Locate the cell with the specified text and output its [X, Y] center coordinate. 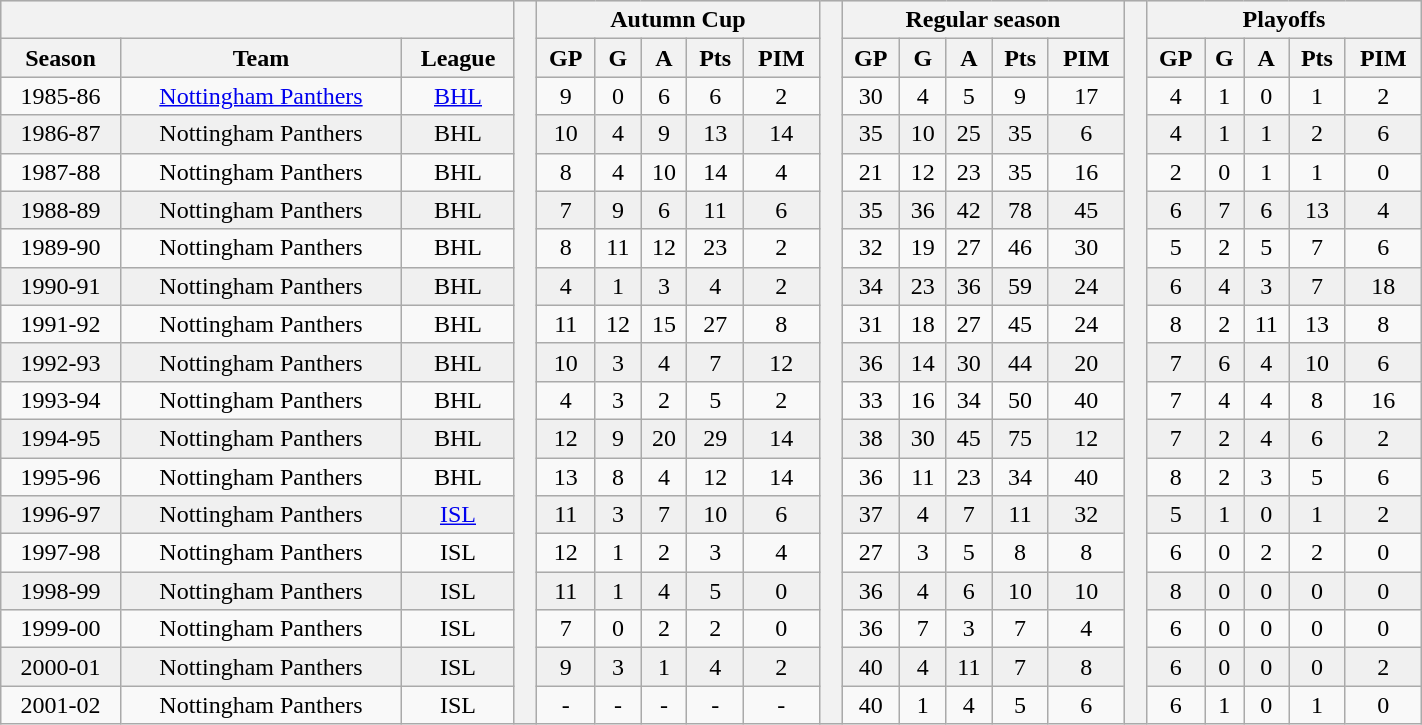
33 [871, 400]
78 [1020, 210]
1995-96 [61, 477]
Autumn Cup [678, 20]
15 [664, 324]
29 [716, 438]
37 [871, 515]
1998-99 [61, 591]
1990-91 [61, 286]
31 [871, 324]
2001-02 [61, 705]
1986-87 [61, 134]
1989-90 [61, 248]
46 [1020, 248]
42 [969, 210]
1994-95 [61, 438]
1985-86 [61, 96]
25 [969, 134]
1992-93 [61, 362]
Season [61, 58]
1988-89 [61, 210]
59 [1020, 286]
19 [923, 248]
1987-88 [61, 172]
2000-01 [61, 667]
75 [1020, 438]
17 [1086, 96]
1999-00 [61, 629]
21 [871, 172]
Playoffs [1284, 20]
1993-94 [61, 400]
Team [260, 58]
50 [1020, 400]
1997-98 [61, 553]
38 [871, 438]
League [458, 58]
44 [1020, 362]
1991-92 [61, 324]
1996-97 [61, 515]
Regular season [984, 20]
